Pinpoint the cell where the given text exists, returning its [x, y] midpoint coordinate. 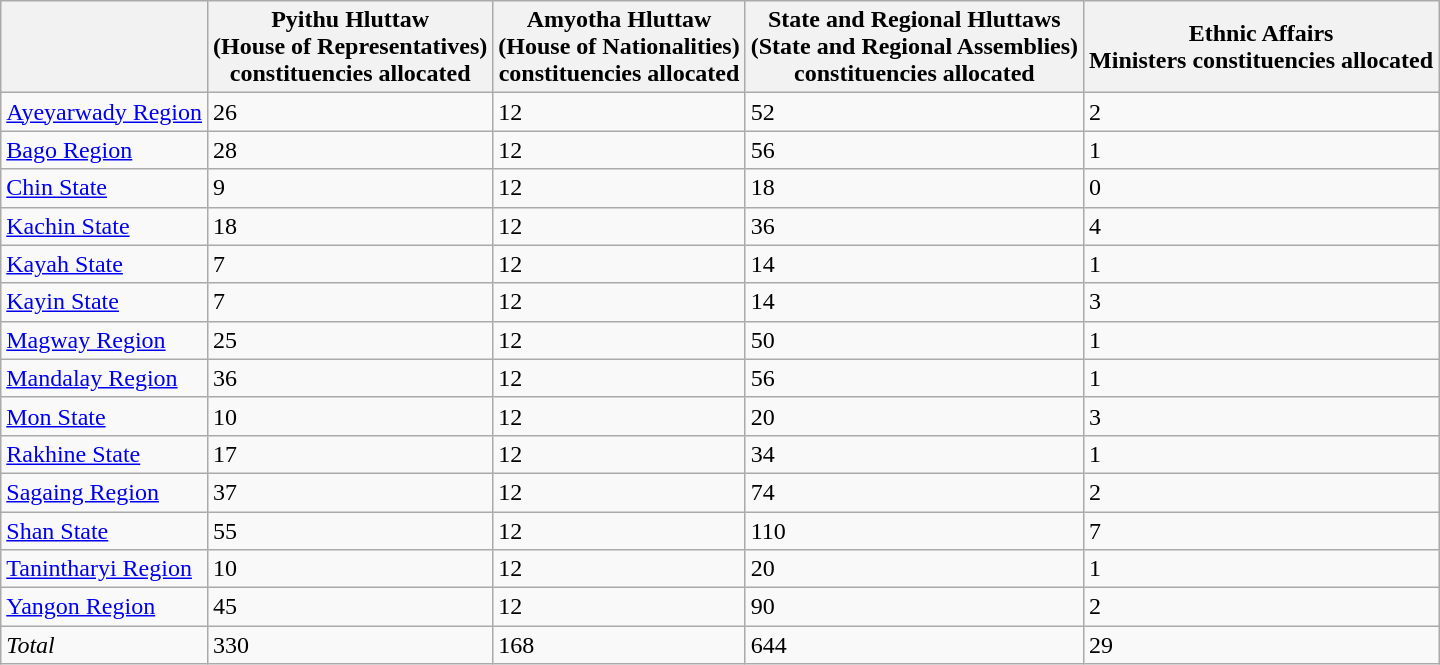
29 [1262, 645]
9 [350, 188]
State and Regional Hluttaws(State and Regional Assemblies)constituencies allocated [914, 47]
Mandalay Region [104, 378]
168 [619, 645]
52 [914, 112]
Bago Region [104, 150]
Ayeyarwady Region [104, 112]
Tanintharyi Region [104, 569]
Kayin State [104, 302]
55 [350, 531]
4 [1262, 226]
17 [350, 454]
50 [914, 340]
Kayah State [104, 264]
26 [350, 112]
Sagaing Region [104, 492]
Total [104, 645]
Chin State [104, 188]
45 [350, 607]
37 [350, 492]
Mon State [104, 416]
25 [350, 340]
90 [914, 607]
0 [1262, 188]
330 [350, 645]
Rakhine State [104, 454]
34 [914, 454]
110 [914, 531]
Yangon Region [104, 607]
Ethnic AffairsMinisters constituencies allocated [1262, 47]
Kachin State [104, 226]
Shan State [104, 531]
Magway Region [104, 340]
Amyotha Hluttaw(House of Nationalities)constituencies allocated [619, 47]
644 [914, 645]
74 [914, 492]
28 [350, 150]
Pyithu Hluttaw(House of Representatives)constituencies allocated [350, 47]
